Determine the (x, y) coordinate at the center of the cell enclosing the given text.  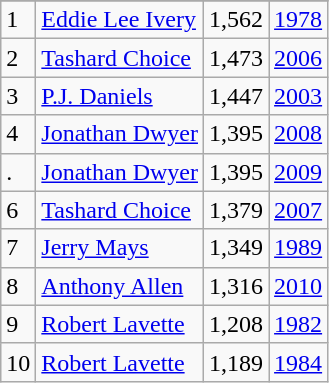
1,562 (236, 20)
1,447 (236, 96)
6 (18, 210)
1989 (298, 248)
8 (18, 286)
10 (18, 362)
2008 (298, 134)
1978 (298, 20)
P.J. Daniels (120, 96)
9 (18, 324)
2006 (298, 58)
2007 (298, 210)
2010 (298, 286)
4 (18, 134)
1,208 (236, 324)
1 (18, 20)
Eddie Lee Ivery (120, 20)
Jerry Mays (120, 248)
1,349 (236, 248)
1,189 (236, 362)
1982 (298, 324)
3 (18, 96)
1,379 (236, 210)
Anthony Allen (120, 286)
1,473 (236, 58)
7 (18, 248)
1,316 (236, 286)
2009 (298, 172)
. (18, 172)
2003 (298, 96)
2 (18, 58)
1984 (298, 362)
